Output the (x, y) coordinate of the center of the cell containing the given text.  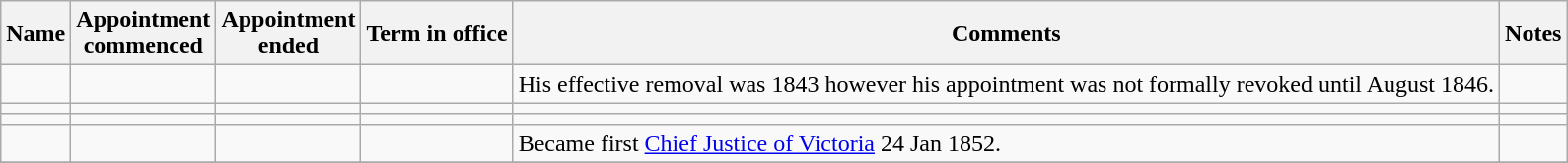
Comments (1006, 34)
His effective removal was 1843 however his appointment was not formally revoked until August 1846. (1006, 84)
Became first Chief Justice of Victoria 24 Jan 1852. (1006, 143)
Term in office (437, 34)
Notes (1533, 34)
Name (36, 34)
Appointmentcommenced (144, 34)
Appointmentended (288, 34)
